Capture the cell that displays the provided text and extract its (X, Y) central coordinate. 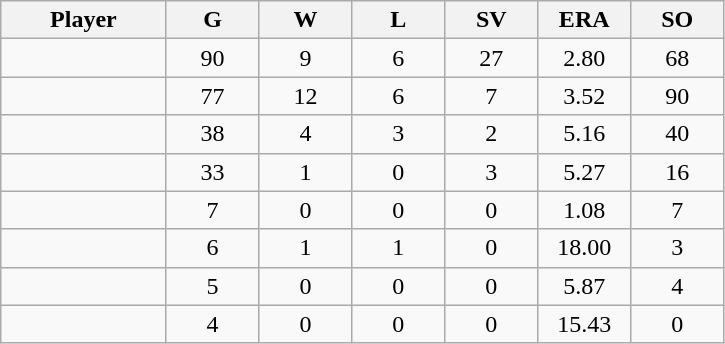
18.00 (584, 248)
27 (492, 58)
1.08 (584, 210)
Player (84, 20)
ERA (584, 20)
15.43 (584, 324)
2.80 (584, 58)
3.52 (584, 96)
SV (492, 20)
5.16 (584, 134)
68 (678, 58)
12 (306, 96)
38 (212, 134)
16 (678, 172)
5.87 (584, 286)
2 (492, 134)
SO (678, 20)
5 (212, 286)
W (306, 20)
33 (212, 172)
L (398, 20)
G (212, 20)
40 (678, 134)
77 (212, 96)
5.27 (584, 172)
9 (306, 58)
